Scan for the cell matching the given text and deliver its (x, y) coordinate at center. 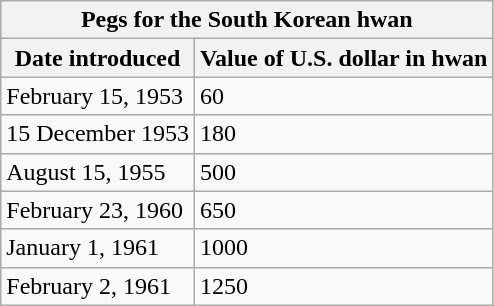
February 15, 1953 (98, 96)
February 2, 1961 (98, 286)
650 (343, 210)
500 (343, 172)
15 December 1953 (98, 134)
February 23, 1960 (98, 210)
Value of U.S. dollar in hwan (343, 58)
1250 (343, 286)
1000 (343, 248)
Date introduced (98, 58)
August 15, 1955 (98, 172)
180 (343, 134)
January 1, 1961 (98, 248)
Pegs for the South Korean hwan (247, 20)
60 (343, 96)
